Search for the cell housing the specified text and yield its [X, Y] center coordinate. 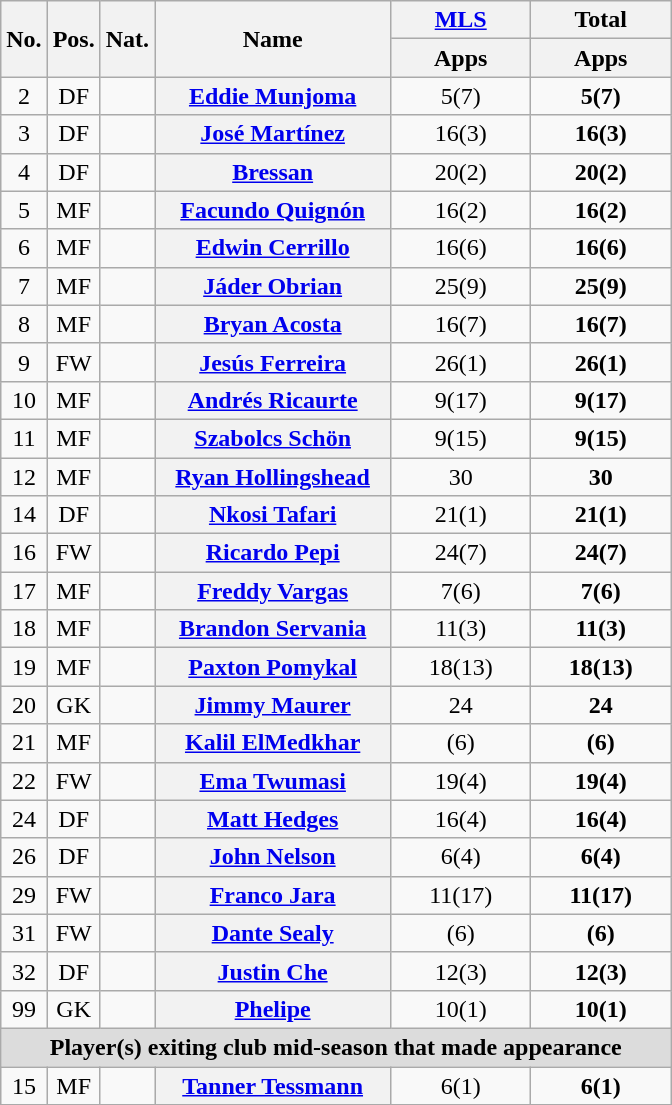
17 [24, 591]
21 [24, 743]
Nkosi Tafari [273, 515]
Phelipe [273, 1009]
Ricardo Pepi [273, 553]
6 [24, 248]
Jesús Ferreira [273, 362]
22 [24, 781]
10 [24, 400]
Andrés Ricaurte [273, 400]
19 [24, 667]
Name [273, 39]
No. [24, 39]
Ema Twumasi [273, 781]
Ryan Hollingshead [273, 477]
15 [24, 1085]
16 [24, 553]
Paxton Pomykal [273, 667]
31 [24, 933]
Tanner Tessmann [273, 1085]
John Nelson [273, 857]
José Martínez [273, 134]
29 [24, 895]
Freddy Vargas [273, 591]
Facundo Quignón [273, 210]
9 [24, 362]
Eddie Munjoma [273, 96]
Edwin Cerrillo [273, 248]
12 [24, 477]
14 [24, 515]
Jimmy Maurer [273, 705]
MLS [461, 20]
99 [24, 1009]
18 [24, 629]
Nat. [127, 39]
Player(s) exiting club mid-season that made appearance [336, 1047]
Dante Sealy [273, 933]
5 [24, 210]
2 [24, 96]
Szabolcs Schön [273, 438]
Bryan Acosta [273, 324]
4 [24, 172]
Justin Che [273, 971]
11 [24, 438]
8 [24, 324]
Franco Jara [273, 895]
Total [601, 20]
Kalil ElMedkhar [273, 743]
Matt Hedges [273, 819]
Jáder Obrian [273, 286]
3 [24, 134]
Pos. [74, 39]
Brandon Servania [273, 629]
7 [24, 286]
Bressan [273, 172]
26 [24, 857]
32 [24, 971]
20 [24, 705]
